Detect which cell encompasses the target text, then output its (x, y) center coordinate. 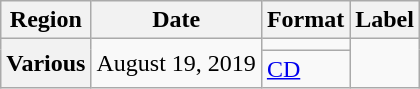
Format (305, 20)
Various (46, 64)
CD (305, 69)
August 19, 2019 (176, 64)
Label (385, 20)
Region (46, 20)
Date (176, 20)
